Capture the cell that displays the provided text and extract its [x, y] central coordinate. 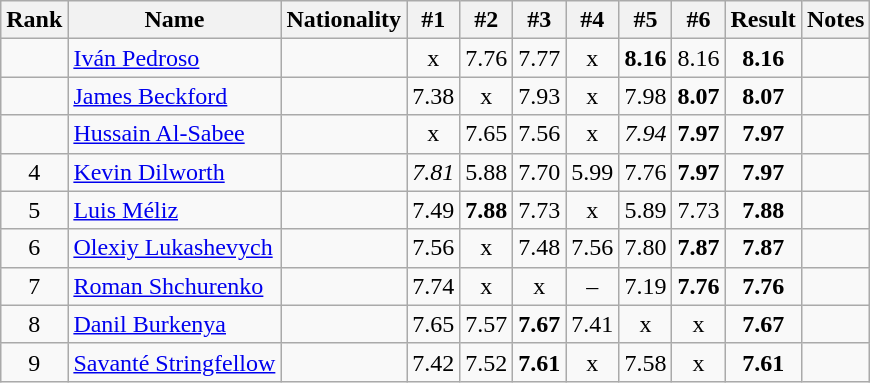
7.52 [486, 362]
7.49 [434, 210]
#3 [540, 20]
7.70 [540, 172]
5.99 [592, 172]
7.77 [540, 58]
– [592, 286]
7.42 [434, 362]
7 [34, 286]
5.89 [646, 210]
#6 [698, 20]
Luis Méliz [174, 210]
Nationality [344, 20]
#5 [646, 20]
5 [34, 210]
9 [34, 362]
James Beckford [174, 96]
#2 [486, 20]
7.98 [646, 96]
Savanté Stringfellow [174, 362]
Hussain Al-Sabee [174, 134]
4 [34, 172]
#1 [434, 20]
7.57 [486, 324]
7.58 [646, 362]
5.88 [486, 172]
7.81 [434, 172]
7.94 [646, 134]
Result [763, 20]
7.19 [646, 286]
Roman Shchurenko [174, 286]
7.48 [540, 248]
#4 [592, 20]
6 [34, 248]
8 [34, 324]
Olexiy Lukashevych [174, 248]
Iván Pedroso [174, 58]
7.74 [434, 286]
Rank [34, 20]
7.93 [540, 96]
Kevin Dilworth [174, 172]
7.80 [646, 248]
7.41 [592, 324]
Name [174, 20]
7.38 [434, 96]
Danil Burkenya [174, 324]
Notes [835, 20]
